Capture the cell that displays the provided text and extract its (x, y) central coordinate. 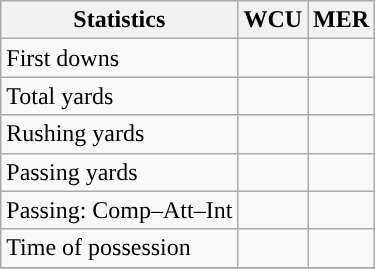
Passing yards (120, 172)
Rushing yards (120, 134)
Statistics (120, 20)
MER (342, 20)
Total yards (120, 96)
WCU (273, 20)
Passing: Comp–Att–Int (120, 210)
Time of possession (120, 248)
First downs (120, 58)
